Detect which cell encompasses the target text, then output its (X, Y) center coordinate. 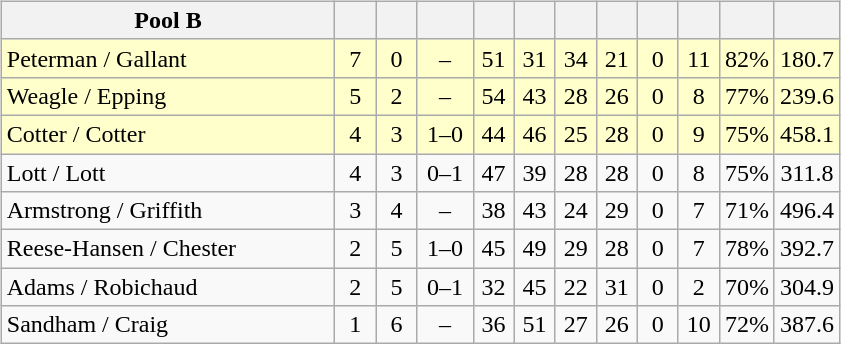
10 (698, 325)
77% (746, 96)
39 (534, 173)
Cotter / Cotter (168, 134)
Lott / Lott (168, 173)
496.4 (806, 211)
458.1 (806, 134)
47 (494, 173)
22 (576, 287)
21 (616, 58)
46 (534, 134)
71% (746, 211)
9 (698, 134)
6 (396, 325)
392.7 (806, 249)
44 (494, 134)
25 (576, 134)
Pool B (168, 20)
34 (576, 58)
Armstrong / Griffith (168, 211)
Peterman / Gallant (168, 58)
38 (494, 211)
70% (746, 287)
Sandham / Craig (168, 325)
72% (746, 325)
54 (494, 96)
304.9 (806, 287)
32 (494, 287)
239.6 (806, 96)
Adams / Robichaud (168, 287)
78% (746, 249)
180.7 (806, 58)
1 (356, 325)
Weagle / Epping (168, 96)
49 (534, 249)
82% (746, 58)
11 (698, 58)
27 (576, 325)
311.8 (806, 173)
Reese-Hansen / Chester (168, 249)
36 (494, 325)
387.6 (806, 325)
24 (576, 211)
